Output the (x, y) coordinate of the center of the cell containing the given text.  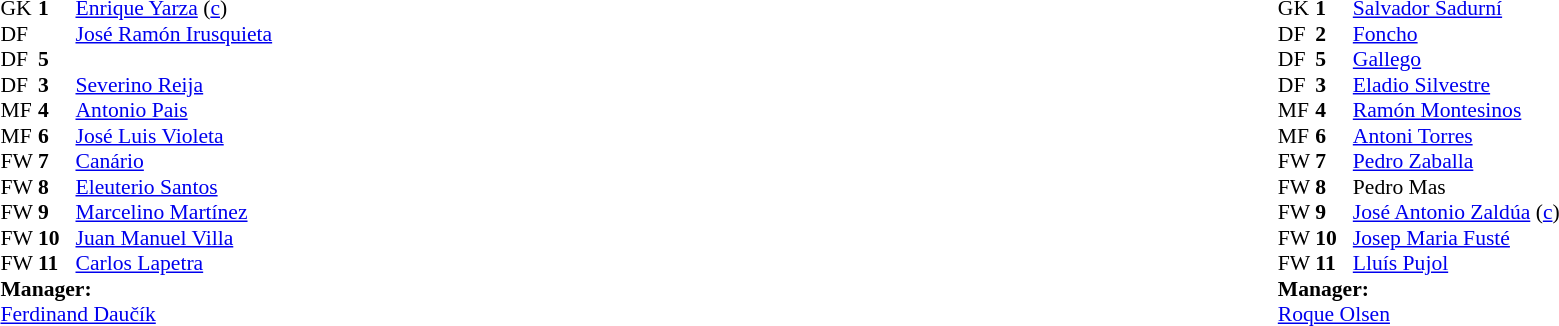
Carlos Lapetra (174, 263)
Eleuterio Santos (174, 187)
Severino Reija (174, 85)
Juan Manuel Villa (174, 238)
Manager: (136, 289)
Canário (174, 161)
2 (1334, 34)
Antonio Pais (174, 111)
José Luis Violeta (174, 136)
José Ramón Irusquieta (174, 34)
Marcelino Martínez (174, 213)
